Capture the cell that displays the provided text and extract its [x, y] central coordinate. 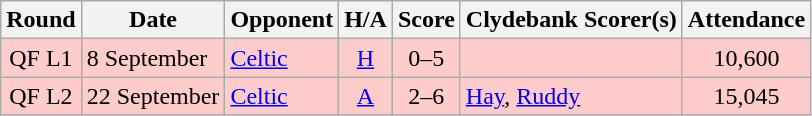
0–5 [426, 58]
Opponent [282, 20]
15,045 [746, 96]
Date [153, 20]
QF L1 [41, 58]
Round [41, 20]
QF L2 [41, 96]
2–6 [426, 96]
Hay, Ruddy [571, 96]
Score [426, 20]
H/A [366, 20]
A [366, 96]
H [366, 58]
8 September [153, 58]
Attendance [746, 20]
Clydebank Scorer(s) [571, 20]
10,600 [746, 58]
22 September [153, 96]
